Return [X, Y] of the center of cell containing provided text 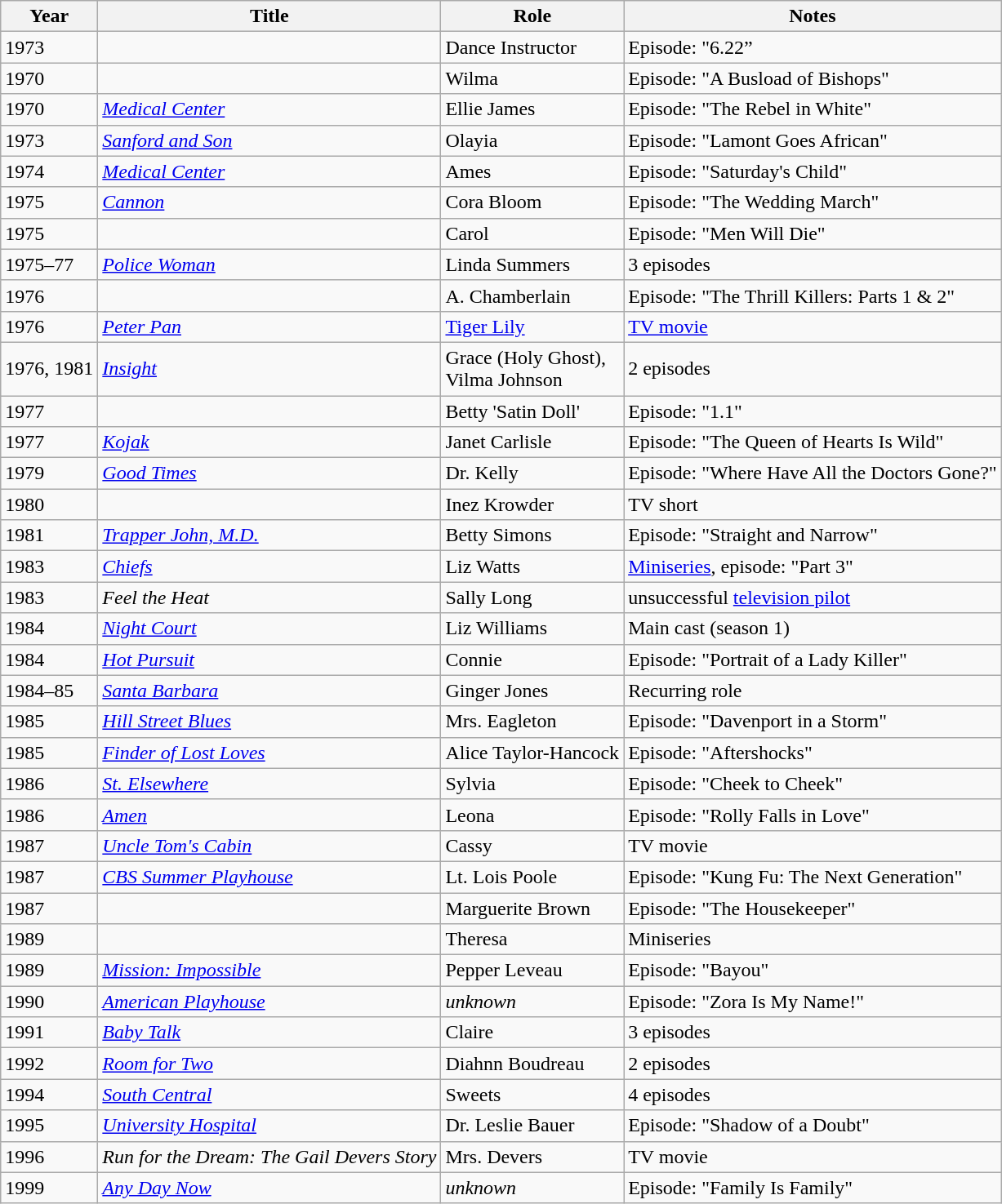
Kojak [269, 442]
Feel the Heat [269, 598]
Dance Instructor [532, 47]
Run for the Dream: The Gail Devers Story [269, 1157]
Wilma [532, 78]
Hot Pursuit [269, 660]
Episode: "Men Will Die" [813, 233]
1990 [49, 1002]
1999 [49, 1188]
Santa Barbara [269, 691]
Episode: "Zora Is My Name!" [813, 1002]
Hill Street Blues [269, 722]
1974 [49, 171]
Betty 'Satin Doll' [532, 411]
Connie [532, 660]
Ellie James [532, 109]
Episode: "The Rebel in White" [813, 109]
Theresa [532, 940]
Insight [269, 369]
Miniseries [813, 940]
American Playhouse [269, 1002]
Tiger Lily [532, 327]
Carol [532, 233]
Episode: "The Wedding March" [813, 202]
unsuccessful television pilot [813, 598]
Episode: "Lamont Goes African" [813, 140]
1996 [49, 1157]
Chiefs [269, 566]
Episode: "Where Have All the Doctors Gone?" [813, 473]
Mrs. Devers [532, 1157]
Episode: "Saturday's Child" [813, 171]
Leona [532, 815]
1984–85 [49, 691]
Episode: "6.22” [813, 47]
Main cast (season 1) [813, 629]
Episode: "A Busload of Bishops" [813, 78]
Cannon [269, 202]
Sally Long [532, 598]
1981 [49, 535]
Episode: "Aftershocks" [813, 753]
Episode: "Rolly Falls in Love" [813, 815]
Inez Krowder [532, 504]
1995 [49, 1126]
Dr. Leslie Bauer [532, 1126]
Episode: "Straight and Narrow" [813, 535]
Cora Bloom [532, 202]
Year [49, 16]
Episode: "Cheek to Cheek" [813, 784]
Baby Talk [269, 1033]
Cassy [532, 846]
1979 [49, 473]
TV short [813, 504]
Claire [532, 1033]
Episode: "Portrait of a Lady Killer" [813, 660]
Alice Taylor-Hancock [532, 753]
Grace (Holy Ghost),Vilma Johnson [532, 369]
Episode: "Kung Fu: The Next Generation" [813, 877]
Good Times [269, 473]
Notes [813, 16]
Mission: Impossible [269, 971]
Olayia [532, 140]
Any Day Now [269, 1188]
Diahnn Boudreau [532, 1064]
1980 [49, 504]
1994 [49, 1095]
Episode: "1.1" [813, 411]
Night Court [269, 629]
Room for Two [269, 1064]
Ginger Jones [532, 691]
Betty Simons [532, 535]
Episode: "The Thrill Killers: Parts 1 & 2" [813, 295]
Dr. Kelly [532, 473]
A. Chamberlain [532, 295]
Ames [532, 171]
1992 [49, 1064]
Sanford and Son [269, 140]
Episode: "Davenport in a Storm" [813, 722]
Amen [269, 815]
Liz Watts [532, 566]
Episode: "Family Is Family" [813, 1188]
4 episodes [813, 1095]
St. Elsewhere [269, 784]
Liz Williams [532, 629]
Episode: "Shadow of a Doubt" [813, 1126]
Miniseries, episode: "Part 3" [813, 566]
CBS Summer Playhouse [269, 877]
Sweets [532, 1095]
University Hospital [269, 1126]
Marguerite Brown [532, 909]
Police Woman [269, 264]
Sylvia [532, 784]
Episode: "The Housekeeper" [813, 909]
1976, 1981 [49, 369]
Mrs. Eagleton [532, 722]
South Central [269, 1095]
Trapper John, M.D. [269, 535]
Pepper Leveau [532, 971]
1991 [49, 1033]
Title [269, 16]
Episode: "The Queen of Hearts Is Wild" [813, 442]
Role [532, 16]
Peter Pan [269, 327]
Linda Summers [532, 264]
Janet Carlisle [532, 442]
Lt. Lois Poole [532, 877]
Finder of Lost Loves [269, 753]
Episode: "Bayou" [813, 971]
Uncle Tom's Cabin [269, 846]
Recurring role [813, 691]
1975–77 [49, 264]
